From the cell containing the given text, extract its center point as [x, y] coordinate. 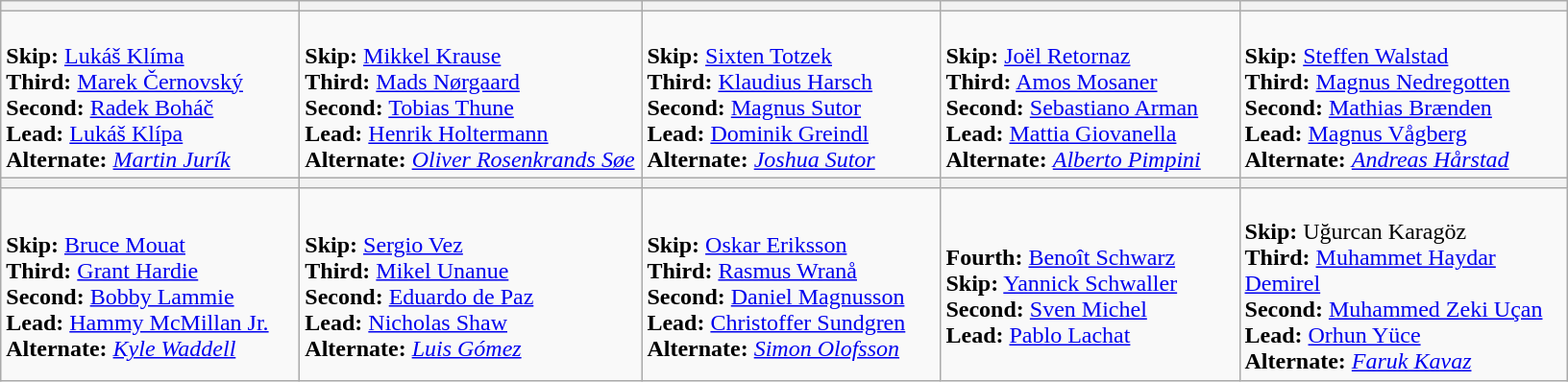
Skip: Joël Retornaz Third: Amos Mosaner Second: Sebastiano Arman Lead: Mattia Giovanella Alternate: Alberto Pimpini [1090, 94]
Skip: Uğurcan Karagöz Third: Muhammet Haydar Demirel Second: Muhammed Zeki Uçan Lead: Orhun Yüce Alternate: Faruk Kavaz [1403, 284]
Skip: Sixten Totzek Third: Klaudius Harsch Second: Magnus Sutor Lead: Dominik Greindl Alternate: Joshua Sutor [792, 94]
Skip: Oskar Eriksson Third: Rasmus Wranå Second: Daniel Magnusson Lead: Christoffer Sundgren Alternate: Simon Olofsson [792, 284]
Skip: Steffen Walstad Third: Magnus Nedregotten Second: Mathias Brænden Lead: Magnus Vågberg Alternate: Andreas Hårstad [1403, 94]
Skip: Bruce Mouat Third: Grant Hardie Second: Bobby Lammie Lead: Hammy McMillan Jr. Alternate: Kyle Waddell [150, 284]
Skip: Sergio Vez Third: Mikel Unanue Second: Eduardo de Paz Lead: Nicholas Shaw Alternate: Luis Gómez [471, 284]
Skip: Lukáš Klíma Third: Marek Černovský Second: Radek Boháč Lead: Lukáš Klípa Alternate: Martin Jurík [150, 94]
Fourth: Benoît Schwarz Skip: Yannick Schwaller Second: Sven Michel Lead: Pablo Lachat [1090, 284]
Skip: Mikkel Krause Third: Mads Nørgaard Second: Tobias Thune Lead: Henrik Holtermann Alternate: Oliver Rosenkrands Søe [471, 94]
